Capture the cell that displays the provided text and extract its [X, Y] central coordinate. 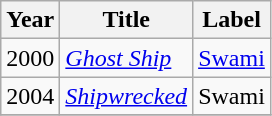
Title [126, 20]
2004 [30, 96]
Label [232, 20]
2000 [30, 58]
Year [30, 20]
Ghost Ship [126, 58]
Shipwrecked [126, 96]
